For the text-containing cell, return its midpoint in (X, Y) coordinate format. 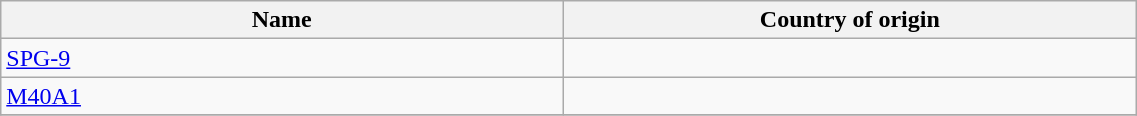
Country of origin (850, 20)
Name (282, 20)
M40A1 (282, 96)
SPG-9 (282, 58)
